Provide the (X, Y) coordinate of the cell's center where the given text is located.  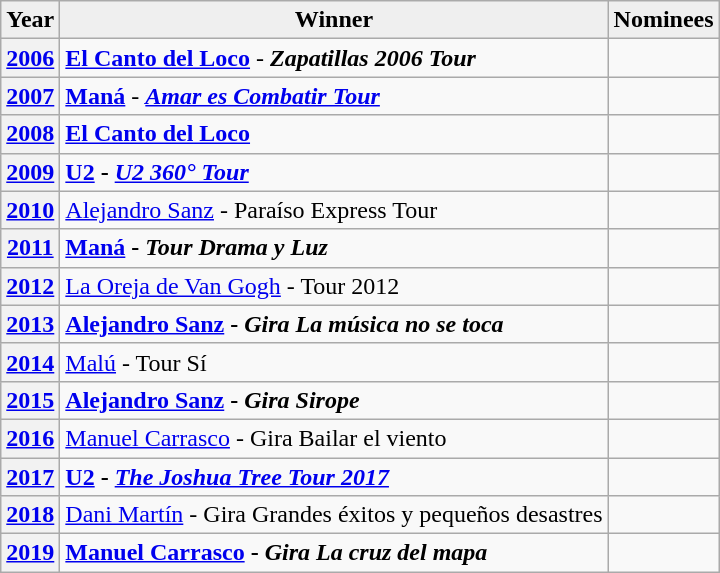
2012 (30, 286)
Year (30, 20)
El Canto del Loco - Zapatillas 2006 Tour (334, 58)
2017 (30, 477)
Alejandro Sanz - Paraíso Express Tour (334, 210)
Maná - Tour Drama y Luz (334, 248)
2018 (30, 515)
2014 (30, 362)
Manuel Carrasco - Gira La cruz del mapa (334, 553)
2006 (30, 58)
Malú - Tour Sí (334, 362)
Nominees (664, 20)
U2 - The Joshua Tree Tour 2017 (334, 477)
2016 (30, 438)
2019 (30, 553)
2009 (30, 172)
Winner (334, 20)
Alejandro Sanz - Gira La música no se toca (334, 324)
Alejandro Sanz - Gira Sirope (334, 400)
2008 (30, 134)
Maná - Amar es Combatir Tour (334, 96)
2011 (30, 248)
2007 (30, 96)
2013 (30, 324)
Dani Martín - Gira Grandes éxitos y pequeños desastres (334, 515)
La Oreja de Van Gogh - Tour 2012 (334, 286)
Manuel Carrasco - Gira Bailar el viento (334, 438)
2010 (30, 210)
El Canto del Loco (334, 134)
U2 - U2 360° Tour (334, 172)
2015 (30, 400)
